Return the [x, y] coordinate for the center point of the cell that contains the specified text.  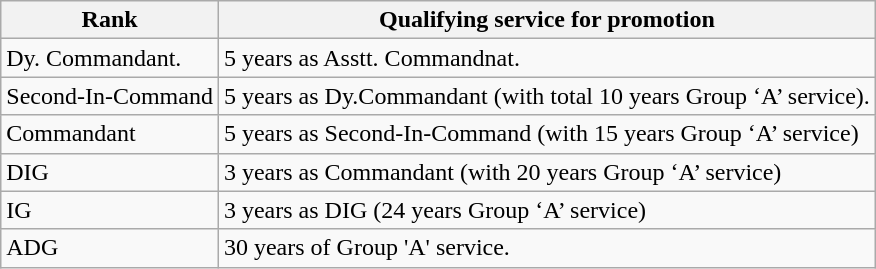
3 years as DIG (24 years Group ‘A’ service) [546, 210]
5 years as Dy.Commandant (with total 10 years Group ‘A’ service). [546, 96]
DIG [110, 172]
5 years as Second-In-Command (with 15 years Group ‘A’ service) [546, 134]
Commandant [110, 134]
Second-In-Command [110, 96]
Rank [110, 20]
ADG [110, 248]
5 years as Asstt. Commandnat. [546, 58]
30 years of Group 'A' service. [546, 248]
Dy. Commandant. [110, 58]
3 years as Commandant (with 20 years Group ‘A’ service) [546, 172]
IG [110, 210]
Qualifying service for promotion [546, 20]
